Extract the (X, Y) coordinate from the center of the cell holding the provided text.  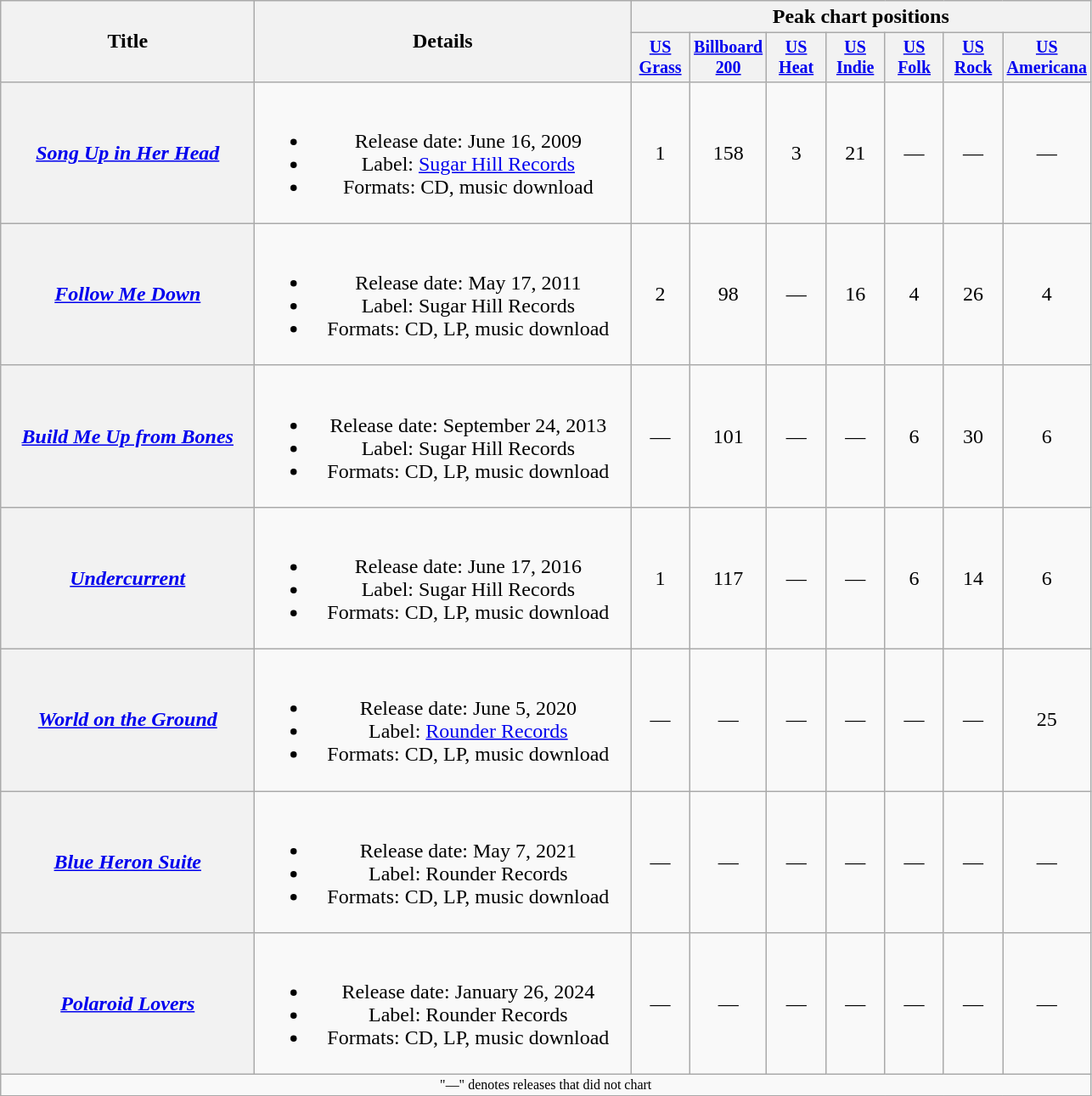
21 (854, 153)
Release date: June 5, 2020Label: Rounder RecordsFormats: CD, LP, music download (443, 720)
Blue Heron Suite (127, 863)
US Americana (1047, 58)
2 (661, 294)
Peak chart positions (861, 17)
Release date: June 16, 2009Label: Sugar Hill RecordsFormats: CD, music download (443, 153)
Release date: June 17, 2016Label: Sugar Hill RecordsFormats: CD, LP, music download (443, 577)
US Grass (661, 58)
25 (1047, 720)
3 (796, 153)
117 (729, 577)
158 (729, 153)
98 (729, 294)
Undercurrent (127, 577)
Title (127, 42)
US Rock (973, 58)
USFolk (914, 58)
101 (729, 436)
14 (973, 577)
Release date: January 26, 2024Label: Rounder RecordsFormats: CD, LP, music download (443, 1003)
Release date: May 17, 2011Label: Sugar Hill RecordsFormats: CD, LP, music download (443, 294)
Release date: May 7, 2021Label: Rounder RecordsFormats: CD, LP, music download (443, 863)
"—" denotes releases that did not chart (546, 1085)
World on the Ground (127, 720)
US Indie (854, 58)
Song Up in Her Head (127, 153)
Build Me Up from Bones (127, 436)
26 (973, 294)
Details (443, 42)
Follow Me Down (127, 294)
30 (973, 436)
USHeat (796, 58)
16 (854, 294)
Polaroid Lovers (127, 1003)
Billboard 200 (729, 58)
Release date: September 24, 2013Label: Sugar Hill RecordsFormats: CD, LP, music download (443, 436)
